Detect which cell encompasses the target text, then output its [X, Y] center coordinate. 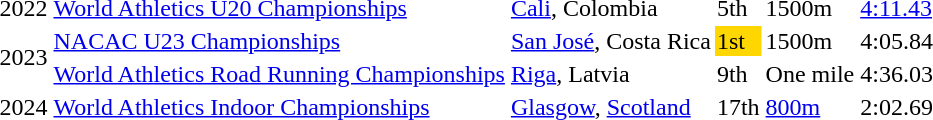
San José, Costa Rica [610, 41]
1500m [810, 41]
9th [738, 74]
Riga, Latvia [610, 74]
One mile [810, 74]
1st [738, 41]
World Athletics Road Running Championships [279, 74]
NACAC U23 Championships [279, 41]
